Identify which cell holds the provided text, then report its [x, y] central coordinate. 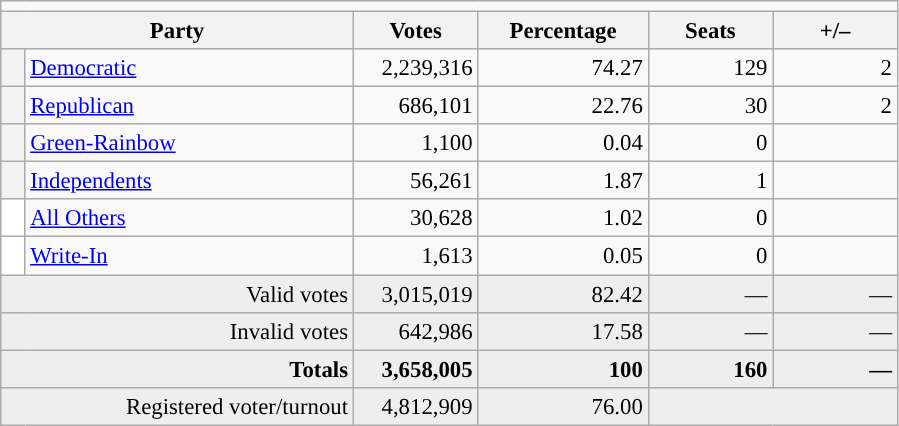
686,101 [416, 106]
Totals [178, 369]
Registered voter/turnout [178, 406]
2,239,316 [416, 68]
Independents [189, 181]
1.02 [563, 219]
Green-Rainbow [189, 143]
76.00 [563, 406]
Invalid votes [178, 331]
Votes [416, 31]
Write-In [189, 256]
Democratic [189, 68]
1,100 [416, 143]
642,986 [416, 331]
56,261 [416, 181]
1,613 [416, 256]
30,628 [416, 219]
All Others [189, 219]
Valid votes [178, 294]
17.58 [563, 331]
160 [710, 369]
129 [710, 68]
100 [563, 369]
4,812,909 [416, 406]
3,015,019 [416, 294]
82.42 [563, 294]
Republican [189, 106]
+/– [836, 31]
3,658,005 [416, 369]
Seats [710, 31]
30 [710, 106]
Party [178, 31]
1 [710, 181]
22.76 [563, 106]
1.87 [563, 181]
74.27 [563, 68]
Percentage [563, 31]
0.04 [563, 143]
0.05 [563, 256]
